Search for the cell housing the specified text and yield its (X, Y) center coordinate. 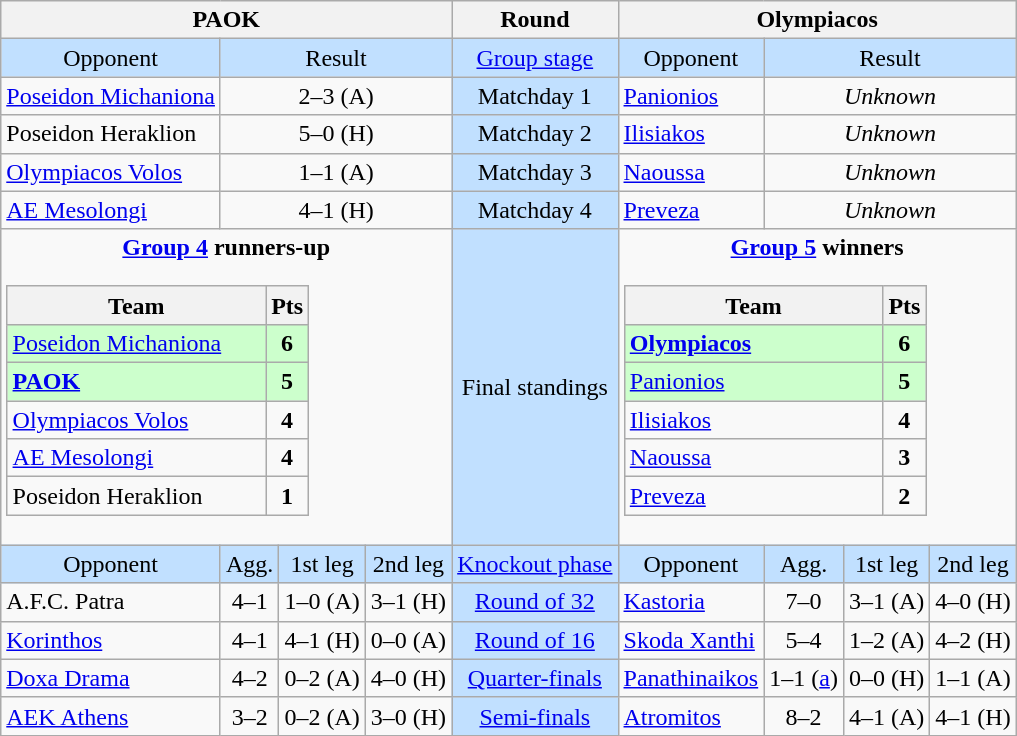
3 (904, 458)
5–0 (H) (336, 134)
Group 5 winners Team Pts Olympiacos 6 Panionios 5 Ilisiakos 4 Naoussa 3 Preveza 2 (817, 387)
Matchday 4 (535, 210)
0–0 (A) (408, 640)
Doxa Drama (111, 678)
Group 4 runners-up Team Pts Poseidon Michaniona 6 PAOK 5 Olympiacos Volos 4 AE Mesolongi 4 Poseidon Heraklion 1 (226, 387)
Matchday 2 (535, 134)
Final standings (535, 387)
1–2 (A) (886, 640)
3–1 (H) (408, 602)
Atromitos (691, 716)
1 (288, 496)
Matchday 3 (535, 172)
Korinthos (111, 640)
0–0 (H) (886, 678)
3–0 (H) (408, 716)
Kastoria (691, 602)
Round of 16 (535, 640)
Panathinaikos (691, 678)
2–3 (A) (336, 96)
1–1 (a) (804, 678)
8–2 (804, 716)
1–0 (A) (322, 602)
4–2 (249, 678)
Matchday 1 (535, 96)
Skoda Xanthi (691, 640)
Round (535, 20)
Round of 32 (535, 602)
Group stage (535, 58)
4–2 (H) (973, 640)
AEK Athens (111, 716)
7–0 (804, 602)
3–1 (A) (886, 602)
4–1 (A) (886, 716)
A.F.C. Patra (111, 602)
Quarter-finals (535, 678)
5–4 (804, 640)
3–2 (249, 716)
2 (904, 496)
Semi-finals (535, 716)
Knockout phase (535, 564)
